Capture the cell that displays the provided text and extract its [x, y] central coordinate. 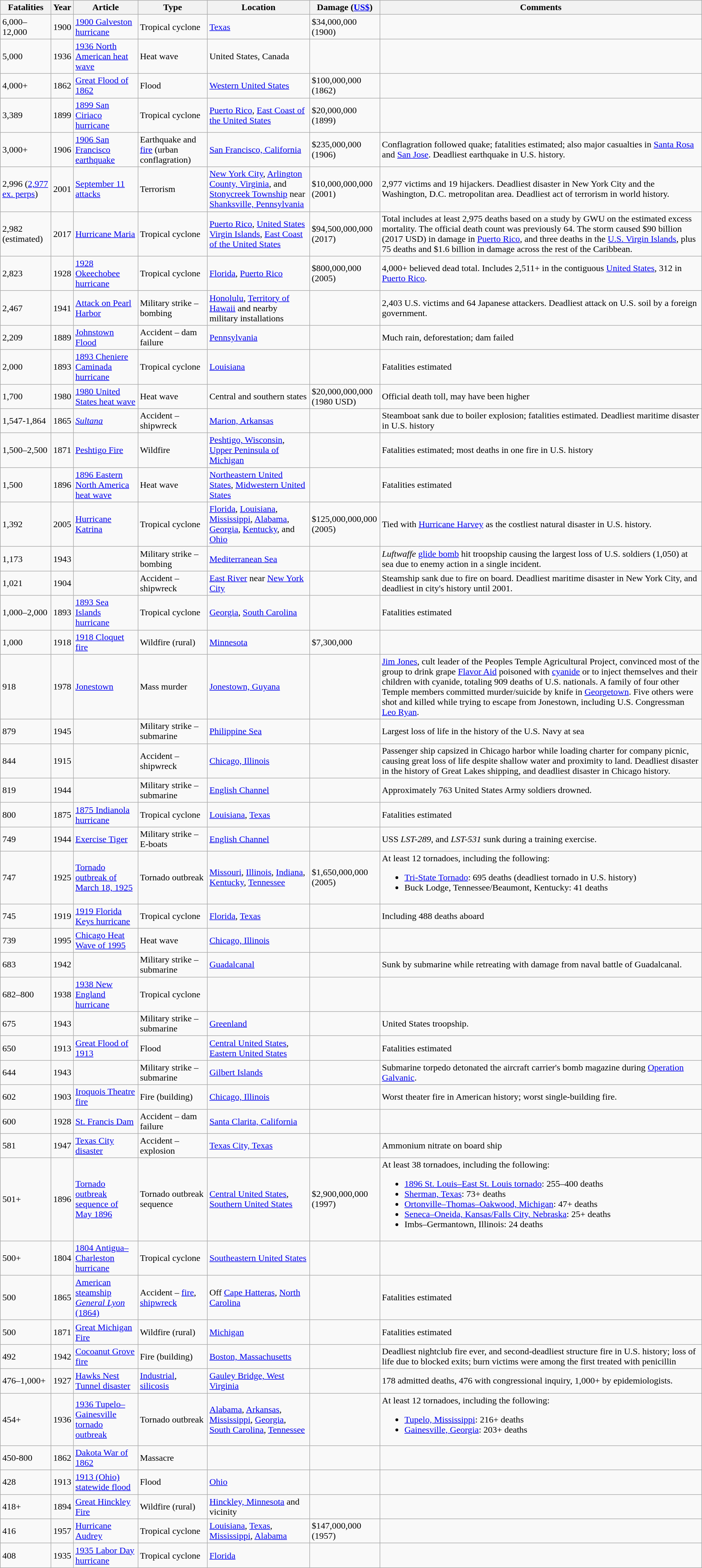
Approximately 763 United States Army soldiers drowned. [541, 790]
1893 Sea Islands hurricane [105, 613]
$94,500,000,000(2017) [345, 234]
1918 Cloquet fire [105, 642]
Hawks Nest Tunnel disaster [105, 1381]
Tied with Hurricane Harvey as the costliest natural disaster in U.S. history. [541, 524]
Damage (US$) [345, 7]
1906 San Francisco earthquake [105, 150]
Ammonium nitrate on board ship [541, 1146]
Hinckley, Minnesota and vicinity [259, 1507]
683 [26, 965]
Dakota War of 1862 [105, 1458]
Official death toll, may have been higher [541, 396]
Hurricane Katrina [105, 524]
Missouri, Illinois, Indiana, Kentucky, Tennessee [259, 877]
Much rain, deforestation; dam failed [541, 337]
Comments [541, 7]
Iroquois Theatre fire [105, 1097]
USS LST-289, and LST-531 sunk during a training exercise. [541, 839]
1978 [62, 687]
1938 New England hurricane [105, 994]
1980 United States heat wave [105, 396]
Submarine torpedo detonated the aircraft carrier's bomb magazine during Operation Galvanic. [541, 1072]
Attack on Pearl Harbor [105, 308]
Including 488 deaths aboard [541, 916]
2017 [62, 234]
2001 [62, 189]
Sultana [105, 421]
476–1,000+ [26, 1381]
Peshtigo Fire [105, 450]
1935 Labor Day hurricane [105, 1555]
650 [26, 1048]
581 [26, 1146]
1894 [62, 1507]
Gauley Bridge, West Virginia [259, 1381]
Honolulu, Territory of Hawaii and nearby military installations [259, 308]
Military strike – E-boats [172, 839]
Luftwaffe glide bomb hit troopship causing the largest loss of U.S. soldiers (1,050) at sea due to enemy action in a single incident. [541, 559]
Article [105, 7]
Boston, Massachusetts [259, 1357]
United States troopship. [541, 1024]
1,500 [26, 485]
4,000+ [26, 85]
1899 [62, 115]
1935 [62, 1555]
Puerto Rico, East Coast of the United States [259, 115]
Worst theater fire in American history; worst single-building fire. [541, 1097]
Chicago Heat Wave of 1995 [105, 940]
6,000–12,000 [26, 27]
1903 [62, 1097]
2,209 [26, 337]
Texas City disaster [105, 1146]
St. Francis Dam [105, 1121]
1,021 [26, 583]
428 [26, 1483]
United States, Canada [259, 56]
Jonestown, Guyana [259, 687]
3,000+ [26, 150]
Great Flood of 1913 [105, 1048]
682–800 [26, 994]
$2,900,000,000(1997) [345, 1199]
Louisiana [259, 367]
Louisiana, Texas [259, 814]
Philippine Sea [259, 731]
$235,000,000(1906) [345, 150]
600 [26, 1121]
Great Flood of 1862 [105, 85]
$1,650,000,000(2005) [345, 877]
1938 [62, 994]
San Francisco, California [259, 150]
$20,000,000,000(1980 USD) [345, 396]
2,982 (estimated) [26, 234]
739 [26, 940]
Florida, Puerto Rico [259, 273]
2,000 [26, 367]
5,000 [26, 56]
1875 Indianola hurricane [105, 814]
1,000 [26, 642]
Texas City, Texas [259, 1146]
Texas [259, 27]
1995 [62, 940]
Industrial, silicosis [172, 1381]
819 [26, 790]
1915 [62, 761]
Florida [259, 1555]
602 [26, 1097]
$10,000,000,000(2001) [345, 189]
408 [26, 1555]
644 [26, 1072]
1,392 [26, 524]
New York City, Arlington County, Virginia, and Stonycreek Township near Shanksville, Pennsylvania [259, 189]
American steamship General Lyon (1864) [105, 1297]
Exercise Tiger [105, 839]
Tornado outbreak sequence [172, 1199]
1957 [62, 1531]
1906 [62, 150]
$100,000,000(1862) [345, 85]
1928 Okeechobee hurricane [105, 273]
Cocoanut Grove fire [105, 1357]
Central and southern states [259, 396]
Gilbert Islands [259, 1072]
Hurricane Audrey [105, 1531]
Peshtigo, Wisconsin, Upper Peninsula of Michigan [259, 450]
1896 Eastern North America heat wave [105, 485]
East River near New York City [259, 583]
800 [26, 814]
$34,000,000 (1900) [345, 27]
501+ [26, 1199]
749 [26, 839]
675 [26, 1024]
Tornado outbreak sequence of May 1896 [105, 1199]
1925 [62, 877]
2,823 [26, 273]
Michigan [259, 1332]
1941 [62, 308]
Johnstown Flood [105, 337]
1947 [62, 1146]
September 11 attacks [105, 189]
Fatalities [26, 7]
1889 [62, 337]
Marion, Arkansas [259, 421]
Largest loss of life in the history of the U.S. Navy at sea [541, 731]
1893 Cheniere Caminada hurricane [105, 367]
At least 12 tornadoes, including the following:Tupelo, Mississippi: 216+ deathsGainesville, Georgia: 203+ deaths [541, 1420]
2,403 U.S. victims and 64 Japanese attackers. Deadliest attack on U.S. soil by a foreign government. [541, 308]
1,547-1,864 [26, 421]
747 [26, 877]
4,000+ believed dead total. Includes 2,511+ in the contiguous United States, 312 in Puerto Rico. [541, 273]
$20,000,000(1899) [345, 115]
Ohio [259, 1483]
Mediterranean Sea [259, 559]
Tornado outbreak of March 18, 1925 [105, 877]
844 [26, 761]
Puerto Rico, United States Virgin Islands, East Coast of the United States [259, 234]
879 [26, 731]
1945 [62, 731]
1,000–2,000 [26, 613]
Santa Clarita, California [259, 1121]
Northeastern United States, Midwestern United States [259, 485]
450-800 [26, 1458]
Central United States, Southern United States [259, 1199]
Wildfire [172, 450]
1900 Galveston hurricane [105, 27]
1804 [62, 1258]
Central United States, Eastern United States [259, 1048]
Louisiana, Texas, Mississippi, Alabama [259, 1531]
1919 Florida Keys hurricane [105, 916]
Guadalcanal [259, 965]
Steamboat sank due to boiler explosion; fatalities estimated. Deadliest maritime disaster in U.S. history [541, 421]
1904 [62, 583]
1918 [62, 642]
2005 [62, 524]
Off Cape Hatteras, North Carolina [259, 1297]
1980 [62, 396]
918 [26, 687]
1875 [62, 814]
Jonestown [105, 687]
Type [172, 7]
Accident – fire, shipwreck [172, 1297]
$147,000,000(1957) [345, 1531]
Mass murder [172, 687]
1913 (Ohio) statewide flood [105, 1483]
Great Michigan Fire [105, 1332]
Western United States [259, 85]
418+ [26, 1507]
454+ [26, 1420]
Earthquake and fire (urban conflagration) [172, 150]
Pennsylvania [259, 337]
Georgia, South Carolina [259, 613]
745 [26, 916]
Southeastern United States [259, 1258]
Fatalities estimated; most deaths in one fire in U.S. history [541, 450]
500+ [26, 1258]
1899 San Ciriaco hurricane [105, 115]
Florida, Louisiana, Mississippi, Alabama, Georgia, Kentucky, and Ohio [259, 524]
1900 [62, 27]
Accident – explosion [172, 1146]
Location [259, 7]
Steamship sank due to fire on board. Deadliest maritime disaster in New York City, and deadliest in city's history until 2001. [541, 583]
Sunk by submarine while retreating with damage from naval battle of Guadalcanal. [541, 965]
Florida, Texas [259, 916]
2,467 [26, 308]
Great Hinckley Fire [105, 1507]
Minnesota [259, 642]
492 [26, 1357]
1,173 [26, 559]
Alabama, Arkansas, Mississippi, Georgia, South Carolina, Tennessee [259, 1420]
Hurricane Maria [105, 234]
Massacre [172, 1458]
Greenland [259, 1024]
1919 [62, 916]
Conflagration followed quake; fatalities estimated; also major casualties in Santa Rosa and San Jose. Deadliest earthquake in U.S. history. [541, 150]
178 admitted deaths, 476 with congressional inquiry, 1,000+ by epidemiologists. [541, 1381]
1,700 [26, 396]
1927 [62, 1381]
$7,300,000 [345, 642]
Terrorism [172, 189]
$800,000,000(2005) [345, 273]
Year [62, 7]
2,996 (2,977 ex. perps) [26, 189]
1936 North American heat wave [105, 56]
3,389 [26, 115]
$125,000,000,000(2005) [345, 524]
1936 Tupelo–Gainesville tornado outbreak [105, 1420]
416 [26, 1531]
1804 Antigua–Charleston hurricane [105, 1258]
1,500–2,500 [26, 450]
